Find where the given text appears and provide that cell's center as (x, y) coordinate. 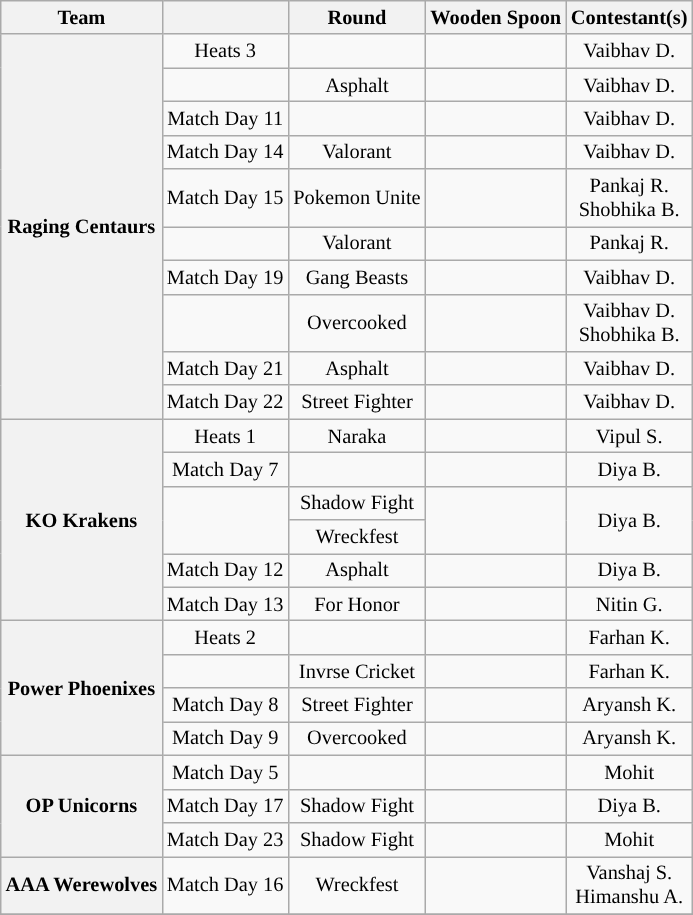
Vaibhav D.Shobhika B. (629, 323)
For Honor (356, 604)
Heats 2 (225, 637)
Vanshaj S.Himanshu A. (629, 885)
Contestant(s) (629, 17)
Match Day 16 (225, 885)
OP Unicorns (82, 806)
Match Day 21 (225, 368)
Match Day 11 (225, 118)
Match Day 12 (225, 570)
KO Krakens (82, 520)
Gang Beasts (356, 277)
Round (356, 17)
Vipul S. (629, 436)
Match Day 9 (225, 738)
Pankaj R.Shobhika B. (629, 198)
Match Day 5 (225, 772)
Match Day 14 (225, 152)
Match Day 19 (225, 277)
Heats 3 (225, 51)
Match Day 23 (225, 839)
Match Day 7 (225, 469)
Match Day 22 (225, 402)
Match Day 15 (225, 198)
Nitin G. (629, 604)
Power Phoenixes (82, 688)
AAA Werewolves (82, 885)
Heats 1 (225, 436)
Pokemon Unite (356, 198)
Invrse Cricket (356, 671)
Pankaj R. (629, 243)
Team (82, 17)
Raging Centaurs (82, 226)
Naraka (356, 436)
Match Day 17 (225, 806)
Match Day 13 (225, 604)
Wooden Spoon (496, 17)
Match Day 8 (225, 705)
